From the cell containing the given text, extract its center point as [x, y] coordinate. 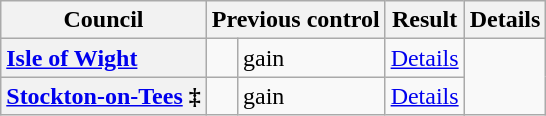
Stockton-on-Tees ‡ [104, 96]
Council [104, 20]
Result [424, 20]
Isle of Wight [104, 58]
Previous control [296, 20]
